Extract the [x, y] coordinate from the center of the cell holding the provided text.  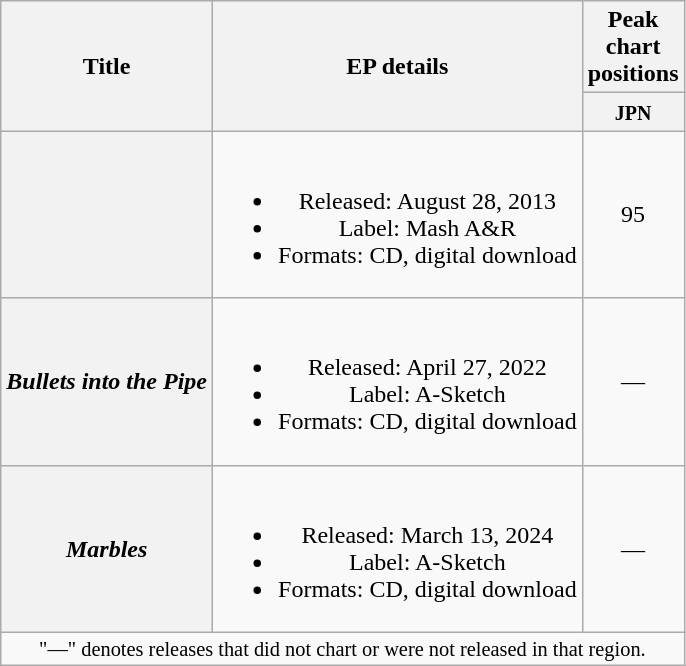
EP details [398, 66]
Marbles [107, 548]
Bullets into the Pipe [107, 382]
95 [633, 214]
Peak chart positions [633, 47]
Title [107, 66]
"—" denotes releases that did not chart or were not released in that region. [342, 649]
Released: April 27, 2022Label: A-SketchFormats: CD, digital download [398, 382]
JPN [633, 112]
Released: August 28, 2013Label: Mash A&RFormats: CD, digital download [398, 214]
Released: March 13, 2024Label: A-SketchFormats: CD, digital download [398, 548]
